Return (x, y) of the center of cell containing provided text 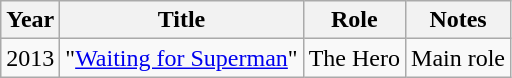
"Waiting for Superman" (182, 58)
Role (354, 20)
The Hero (354, 58)
Title (182, 20)
Notes (458, 20)
Year (30, 20)
2013 (30, 58)
Main role (458, 58)
